Pinpoint the cell where the given text exists, returning its (X, Y) midpoint coordinate. 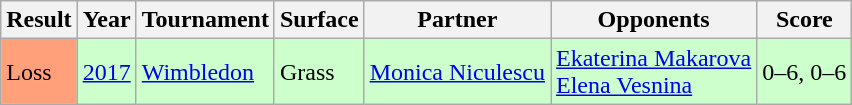
2017 (106, 72)
Wimbledon (205, 72)
Opponents (653, 20)
Grass (319, 72)
0–6, 0–6 (804, 72)
Ekaterina Makarova Elena Vesnina (653, 72)
Loss (39, 72)
Surface (319, 20)
Tournament (205, 20)
Monica Niculescu (457, 72)
Result (39, 20)
Year (106, 20)
Partner (457, 20)
Score (804, 20)
